Return the [x, y] coordinate for the center point of the cell that contains the specified text.  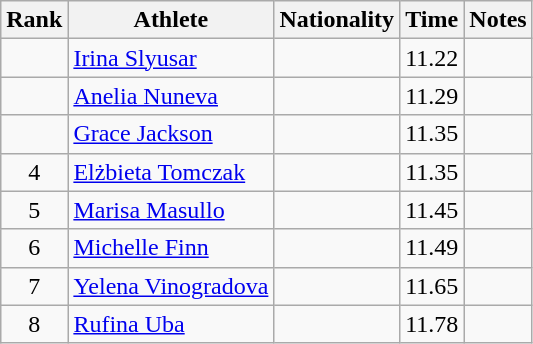
Marisa Masullo [171, 210]
Yelena Vinogradova [171, 286]
Irina Slyusar [171, 58]
8 [34, 324]
11.78 [432, 324]
Anelia Nuneva [171, 96]
11.65 [432, 286]
Time [432, 20]
6 [34, 248]
Nationality [337, 20]
Michelle Finn [171, 248]
Rufina Uba [171, 324]
4 [34, 172]
11.22 [432, 58]
Rank [34, 20]
5 [34, 210]
11.29 [432, 96]
Elżbieta Tomczak [171, 172]
Notes [498, 20]
11.49 [432, 248]
7 [34, 286]
11.45 [432, 210]
Athlete [171, 20]
Grace Jackson [171, 134]
